From the cell containing the given text, extract its center point as (x, y) coordinate. 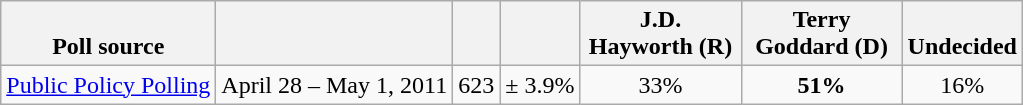
16% (962, 85)
Public Policy Polling (108, 85)
33% (660, 85)
Undecided (962, 34)
J.D.Hayworth (R) (660, 34)
51% (822, 85)
TerryGoddard (D) (822, 34)
± 3.9% (540, 85)
623 (476, 85)
Poll source (108, 34)
April 28 – May 1, 2011 (334, 85)
